Pinpoint the cell where the given text exists, returning its (X, Y) midpoint coordinate. 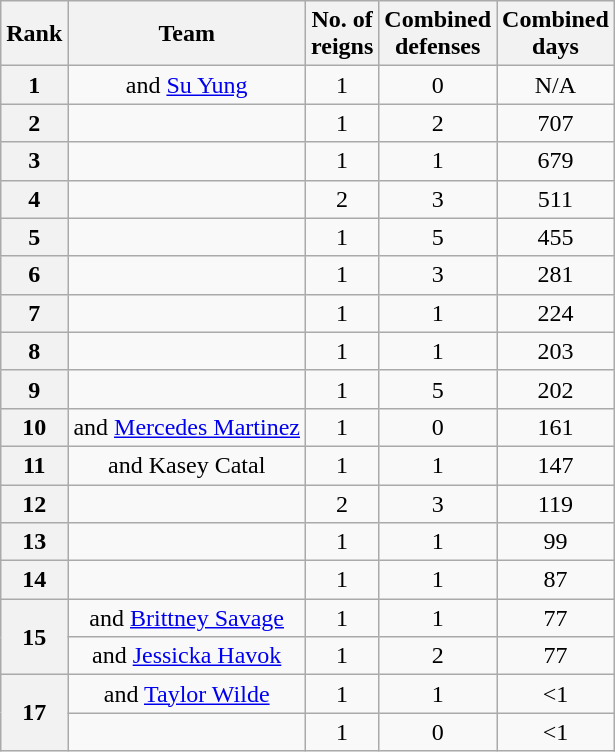
224 (556, 313)
and Taylor Wilde (187, 694)
15 (34, 637)
and Jessicka Havok (187, 656)
147 (556, 465)
511 (556, 199)
203 (556, 351)
281 (556, 275)
202 (556, 389)
161 (556, 427)
7 (34, 313)
14 (34, 580)
Combineddays (556, 34)
13 (34, 542)
455 (556, 237)
12 (34, 503)
10 (34, 427)
N/A (556, 85)
87 (556, 580)
11 (34, 465)
9 (34, 389)
707 (556, 123)
99 (556, 542)
and Su Yung (187, 85)
Rank (34, 34)
4 (34, 199)
and Kasey Catal (187, 465)
17 (34, 713)
Team (187, 34)
No. ofreigns (342, 34)
679 (556, 161)
Combineddefenses (438, 34)
and Brittney Savage (187, 618)
8 (34, 351)
6 (34, 275)
119 (556, 503)
and Mercedes Martinez (187, 427)
